Capture the cell that displays the provided text and extract its (X, Y) central coordinate. 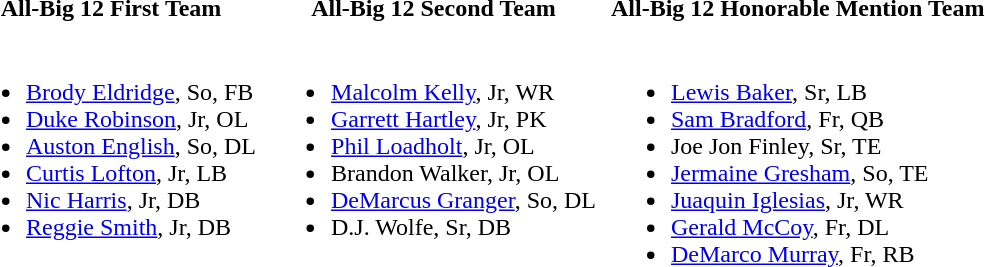
Malcolm Kelly, Jr, WRGarrett Hartley, Jr, PKPhil Loadholt, Jr, OLBrandon Walker, Jr, OLDeMarcus Granger, So, DLD.J. Wolfe, Sr, DB (434, 146)
